Capture the cell that displays the provided text and extract its [X, Y] central coordinate. 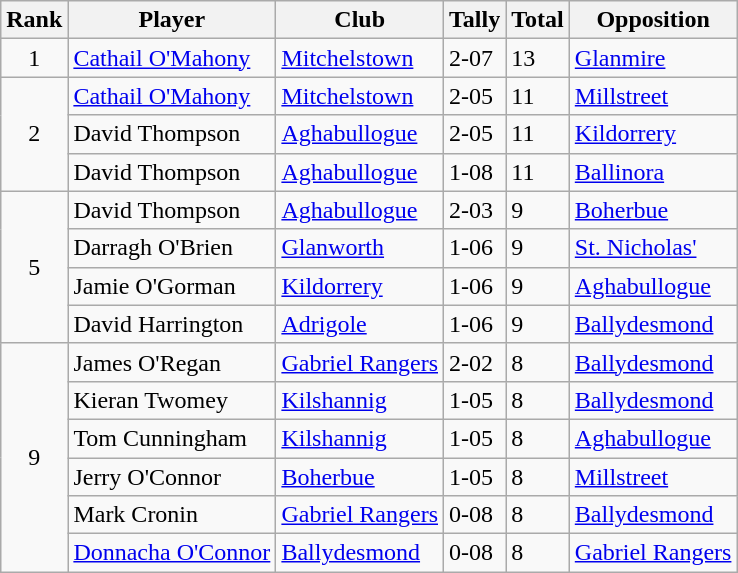
Adrigole [360, 324]
Darragh O'Brien [172, 248]
Total [538, 20]
13 [538, 58]
St. Nicholas' [653, 248]
Tom Cunningham [172, 438]
2-03 [475, 210]
1-08 [475, 172]
Kieran Twomey [172, 400]
2 [34, 134]
Tally [475, 20]
Ballinora [653, 172]
2-07 [475, 58]
Donnacha O'Connor [172, 553]
Jerry O'Connor [172, 477]
Mark Cronin [172, 515]
Glanmire [653, 58]
2-02 [475, 362]
Jamie O'Gorman [172, 286]
Opposition [653, 20]
Glanworth [360, 248]
5 [34, 267]
James O'Regan [172, 362]
Club [360, 20]
David Harrington [172, 324]
1 [34, 58]
Rank [34, 20]
Player [172, 20]
